Determine the [x, y] coordinate at the center of the cell enclosing the given text.  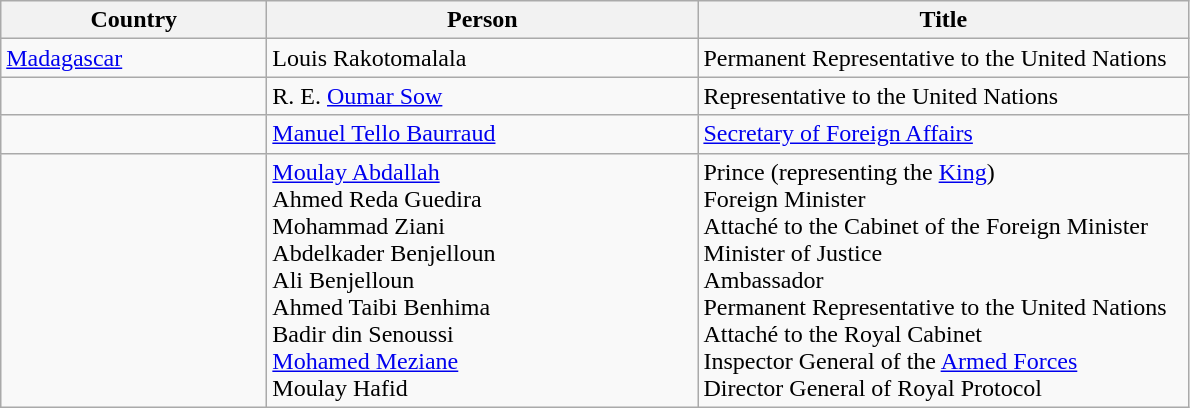
Country [134, 20]
Secretary of Foreign Affairs [944, 134]
Louis Rakotomalala [482, 58]
Title [944, 20]
Permanent Representative to the United Nations [944, 58]
Madagascar [134, 58]
Manuel Tello Baurraud [482, 134]
Representative to the United Nations [944, 96]
Moulay AbdallahAhmed Reda GuediraMohammad ZianiAbdelkader BenjellounAli BenjellounAhmed Taibi BenhimaBadir din SenoussiMohamed MezianeMoulay Hafid [482, 280]
Person [482, 20]
R. E. Oumar Sow [482, 96]
